Find where the given text appears and provide that cell's center as [x, y] coordinate. 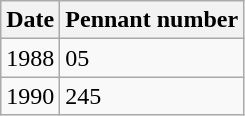
Pennant number [152, 20]
1988 [30, 58]
245 [152, 96]
Date [30, 20]
1990 [30, 96]
05 [152, 58]
